Identify which cell holds the provided text, then report its [X, Y] central coordinate. 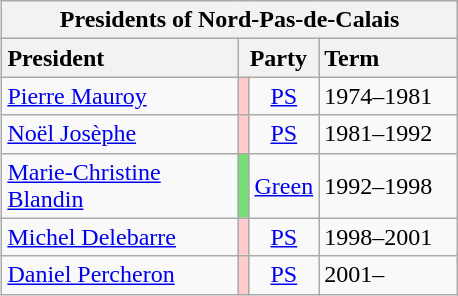
Term [388, 58]
Party [278, 58]
Michel Delebarre [120, 237]
Daniel Percheron [120, 275]
1981–1992 [388, 134]
2001– [388, 275]
1992–1998 [388, 186]
Noël Josèphe [120, 134]
1998–2001 [388, 237]
1974–1981 [388, 96]
Presidents of Nord-Pas-de-Calais [230, 20]
Green [284, 186]
President [120, 58]
Pierre Mauroy [120, 96]
Marie-Christine Blandin [120, 186]
